Identify which cell holds the provided text, then report its (x, y) central coordinate. 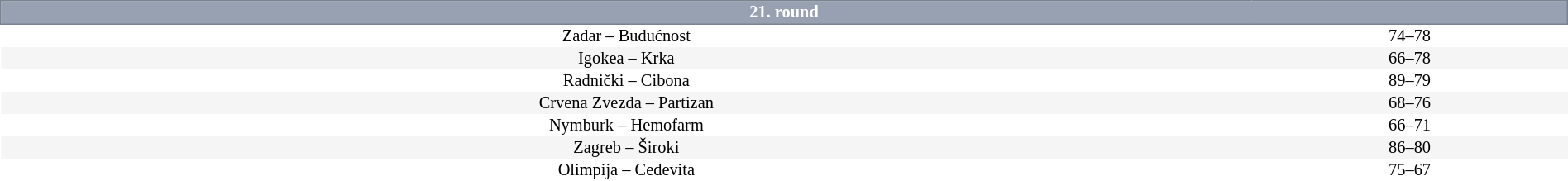
75–67 (1409, 170)
66–71 (1409, 126)
66–78 (1409, 58)
Zagreb – Široki (627, 147)
Nymburk – Hemofarm (627, 126)
Olimpija – Cedevita (627, 170)
Zadar – Budućnost (627, 36)
21. round (784, 12)
68–76 (1409, 102)
74–78 (1409, 36)
Radnički – Cibona (627, 81)
86–80 (1409, 147)
Crvena Zvezda – Partizan (627, 102)
Igokea – Krka (627, 58)
89–79 (1409, 81)
